Search for the cell housing the specified text and yield its [X, Y] center coordinate. 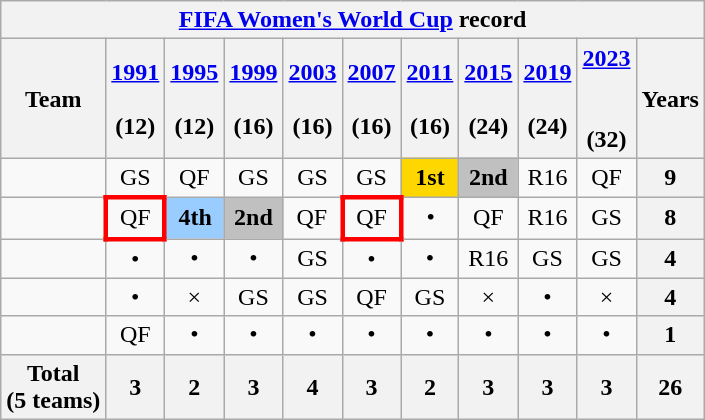
2015 (24) [488, 98]
2023(32) [606, 98]
9 [670, 178]
FIFA Women's World Cup record [353, 20]
Team [54, 98]
Years [670, 98]
2011(16) [430, 98]
1995(12) [194, 98]
1 [670, 335]
1st [430, 178]
26 [670, 386]
4th [194, 218]
8 [670, 218]
1999(16) [254, 98]
2019(24) [548, 98]
Total(5 teams) [54, 386]
2003(16) [312, 98]
2007(16) [372, 98]
1991(12) [136, 98]
